Return the (x, y) coordinate for the center point of the cell that contains the specified text.  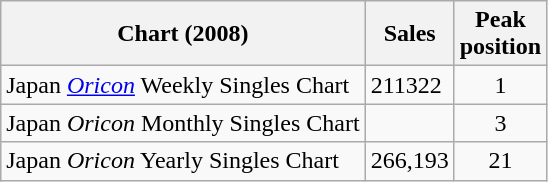
Japan Oricon Monthly Singles Chart (183, 123)
Japan Oricon Weekly Singles Chart (183, 85)
21 (500, 161)
Sales (410, 34)
3 (500, 123)
Peakposition (500, 34)
211322 (410, 85)
Japan Oricon Yearly Singles Chart (183, 161)
266,193 (410, 161)
Chart (2008) (183, 34)
1 (500, 85)
